From the cell containing the given text, extract its center point as [x, y] coordinate. 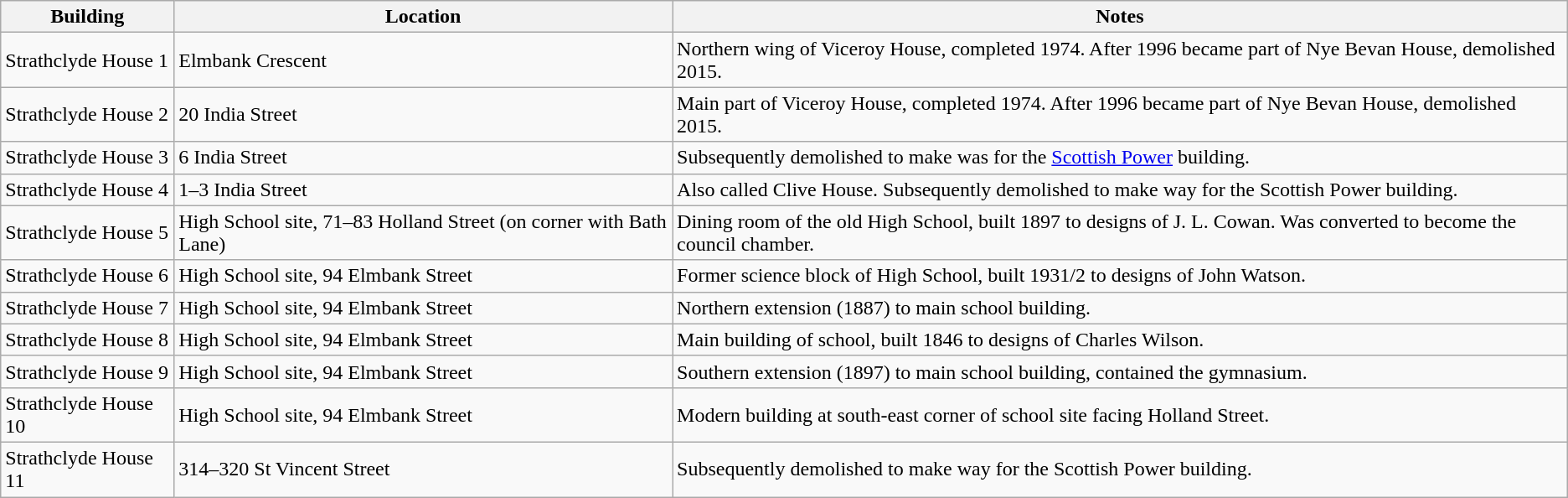
Main part of Viceroy House, completed 1974. After 1996 became part of Nye Bevan House, demolished 2015. [1121, 114]
Former science block of High School, built 1931/2 to designs of John Watson. [1121, 276]
Subsequently demolished to make way for the Scottish Power building. [1121, 469]
Strathclyde House 11 [87, 469]
Strathclyde House 10 [87, 414]
Strathclyde House 8 [87, 340]
Southern extension (1897) to main school building, contained the gymnasium. [1121, 371]
Notes [1121, 17]
Elmbank Crescent [424, 60]
6 India Street [424, 158]
Northern extension (1887) to main school building. [1121, 308]
Main building of school, built 1846 to designs of Charles Wilson. [1121, 340]
314–320 St Vincent Street [424, 469]
Strathclyde House 9 [87, 371]
1–3 India Street [424, 189]
High School site, 71–83 Holland Street (on corner with Bath Lane) [424, 233]
Also called Clive House. Subsequently demolished to make way for the Scottish Power building. [1121, 189]
Modern building at south-east corner of school site facing Holland Street. [1121, 414]
Location [424, 17]
Strathclyde House 3 [87, 158]
Strathclyde House 2 [87, 114]
Building [87, 17]
Strathclyde House 6 [87, 276]
Subsequently demolished to make was for the Scottish Power building. [1121, 158]
Northern wing of Viceroy House, completed 1974. After 1996 became part of Nye Bevan House, demolished 2015. [1121, 60]
Dining room of the old High School, built 1897 to designs of J. L. Cowan. Was converted to become the council chamber. [1121, 233]
Strathclyde House 4 [87, 189]
Strathclyde House 1 [87, 60]
Strathclyde House 7 [87, 308]
Strathclyde House 5 [87, 233]
20 India Street [424, 114]
